Find where the given text appears and provide that cell's center as (x, y) coordinate. 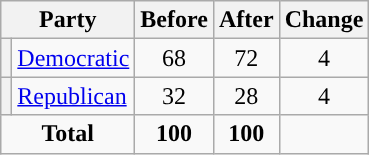
72 (246, 58)
Change (324, 20)
Party (68, 20)
32 (174, 96)
Democratic (74, 58)
Republican (74, 96)
Before (174, 20)
Total (68, 134)
68 (174, 58)
28 (246, 96)
After (246, 20)
